Return (x, y) of the center of cell containing provided text 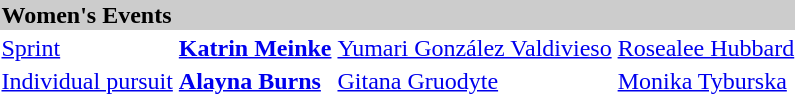
Sprint (87, 48)
Katrin Meinke (255, 48)
Yumari González Valdivieso (474, 48)
